For the text-containing cell, return its midpoint in [x, y] coordinate format. 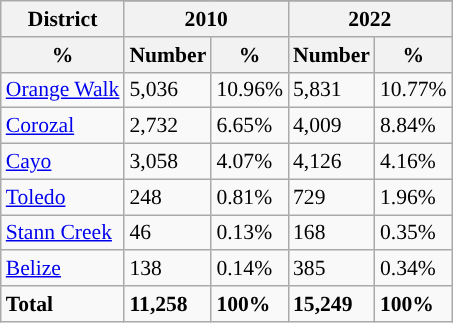
0.14% [250, 269]
729 [332, 197]
5,831 [332, 90]
0.81% [250, 197]
4,126 [332, 162]
10.96% [250, 90]
2,732 [168, 126]
8.84% [414, 126]
15,249 [332, 304]
168 [332, 233]
4,009 [332, 126]
Cayo [63, 162]
Belize [63, 269]
Corozal [63, 126]
2010 [206, 19]
11,258 [168, 304]
Toledo [63, 197]
0.13% [250, 233]
4.16% [414, 162]
4.07% [250, 162]
2022 [370, 19]
Stann Creek [63, 233]
0.35% [414, 233]
10.77% [414, 90]
138 [168, 269]
Orange Walk [63, 90]
385 [332, 269]
248 [168, 197]
6.65% [250, 126]
District [63, 19]
Total [63, 304]
46 [168, 233]
3,058 [168, 162]
1.96% [414, 197]
0.34% [414, 269]
5,036 [168, 90]
